For the text-containing cell, return its midpoint in (X, Y) coordinate format. 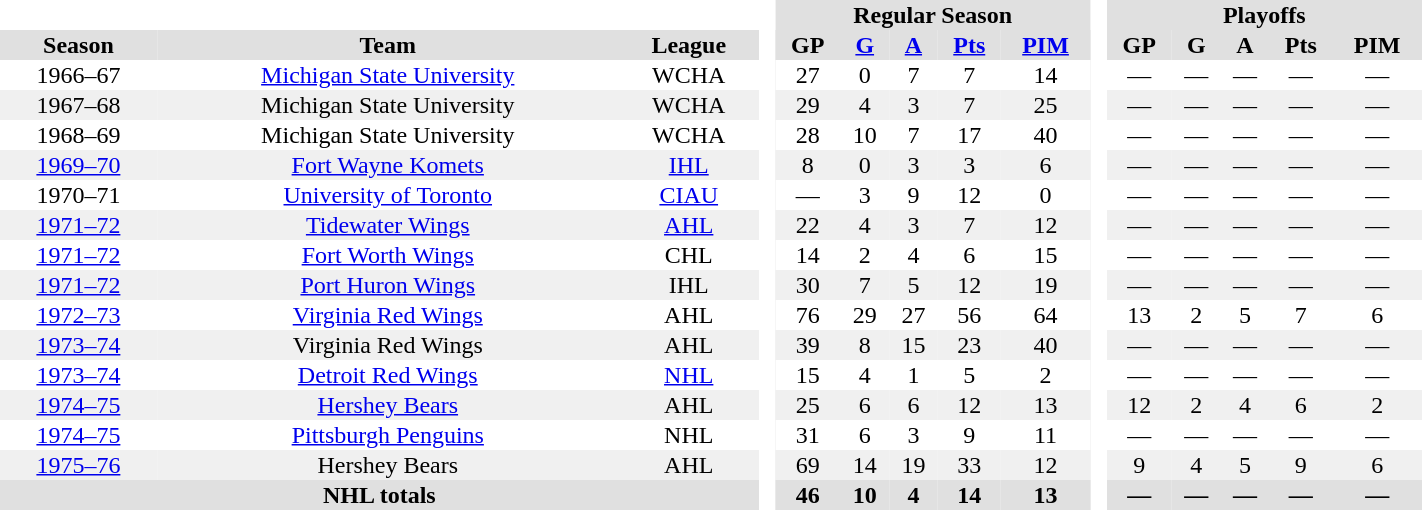
Playoffs (1264, 15)
Fort Worth Wings (388, 255)
64 (1046, 315)
1972–73 (78, 315)
1970–71 (78, 195)
1969–70 (78, 165)
1968–69 (78, 135)
31 (808, 435)
69 (808, 465)
28 (808, 135)
League (689, 45)
76 (808, 315)
17 (970, 135)
Tidewater Wings (388, 225)
1 (914, 375)
39 (808, 345)
1975–76 (78, 465)
Pittsburgh Penguins (388, 435)
CHL (689, 255)
46 (808, 495)
Season (78, 45)
1966–67 (78, 75)
Detroit Red Wings (388, 375)
1967–68 (78, 105)
56 (970, 315)
CIAU (689, 195)
11 (1046, 435)
22 (808, 225)
NHL totals (380, 495)
23 (970, 345)
33 (970, 465)
Port Huron Wings (388, 285)
30 (808, 285)
Regular Season (932, 15)
Fort Wayne Komets (388, 165)
University of Toronto (388, 195)
Team (388, 45)
